Provide the [X, Y] coordinate of the cell's center where the given text is located.  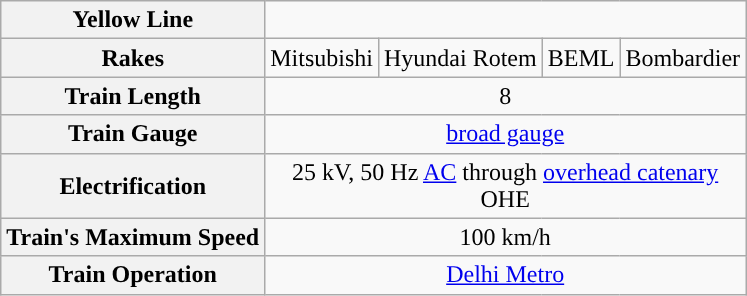
Rakes [133, 58]
Train's Maximum Speed [133, 237]
25 kV, 50 Hz AC through overhead catenaryOHE [506, 186]
Bombardier [683, 58]
Mitsubishi [322, 58]
Train Gauge [133, 134]
8 [506, 96]
Train Length [133, 96]
Hyundai Rotem [460, 58]
Yellow Line [133, 20]
broad gauge [506, 134]
100 km/h [506, 237]
Delhi Metro [506, 275]
BEML [581, 58]
Train Operation [133, 275]
Electrification [133, 186]
